From the cell containing the given text, extract its center point as [x, y] coordinate. 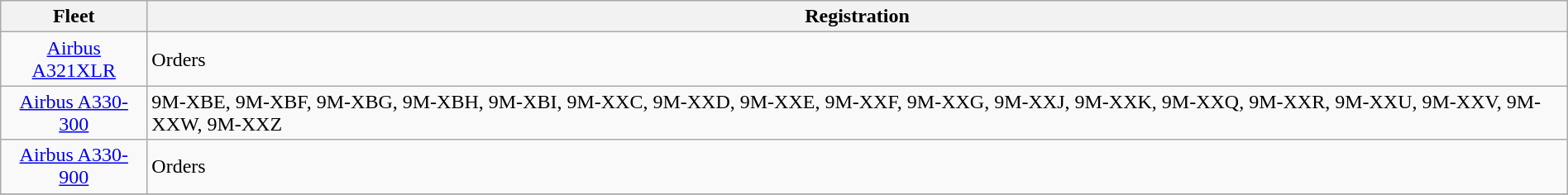
Fleet [74, 17]
Airbus A330-300 [74, 112]
Airbus A321XLR [74, 59]
Airbus A330-900 [74, 167]
9M-XBE, 9M-XBF, 9M-XBG, 9M-XBH, 9M-XBI, 9M-XXC, 9M-XXD, 9M-XXE, 9M-XXF, 9M-XXG, 9M-XXJ, 9M-XXK, 9M-XXQ, 9M-XXR, 9M-XXU, 9M-XXV, 9M-XXW, 9M-XXZ [857, 112]
Registration [857, 17]
